From the cell containing the given text, extract its center point as [x, y] coordinate. 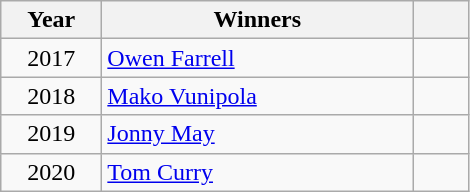
Owen Farrell [258, 58]
2020 [52, 172]
Mako Vunipola [258, 96]
Year [52, 20]
Jonny May [258, 134]
Winners [258, 20]
2019 [52, 134]
2017 [52, 58]
2018 [52, 96]
Tom Curry [258, 172]
